Find where the given text appears and provide that cell's center as (X, Y) coordinate. 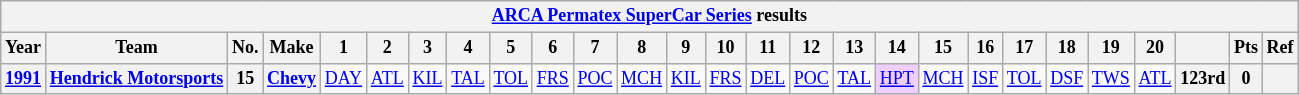
16 (986, 48)
Team (136, 48)
18 (1067, 48)
3 (428, 48)
Hendrick Motorsports (136, 78)
Pts (1246, 48)
DEL (768, 78)
Year (24, 48)
Ref (1280, 48)
DAY (343, 78)
ISF (986, 78)
6 (552, 48)
19 (1112, 48)
ARCA Permatex SuperCar Series results (650, 16)
4 (468, 48)
7 (595, 48)
14 (896, 48)
20 (1155, 48)
Make (292, 48)
11 (768, 48)
13 (854, 48)
No. (246, 48)
HPT (896, 78)
10 (726, 48)
1991 (24, 78)
Chevy (292, 78)
0 (1246, 78)
123rd (1203, 78)
DSF (1067, 78)
5 (510, 48)
2 (387, 48)
9 (686, 48)
17 (1024, 48)
12 (812, 48)
TWS (1112, 78)
1 (343, 48)
8 (642, 48)
